Provide the [x, y] coordinate of the cell's center where the given text is located.  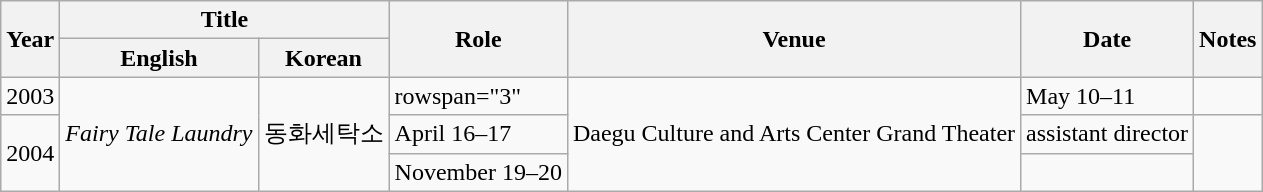
Notes [1228, 39]
English [159, 58]
rowspan="3" [478, 96]
Venue [794, 39]
Date [1108, 39]
2004 [30, 153]
assistant director [1108, 134]
Daegu Culture and Arts Center Grand Theater [794, 134]
May 10–11 [1108, 96]
Role [478, 39]
Fairy Tale Laundry [159, 134]
November 19–20 [478, 172]
2003 [30, 96]
Korean [324, 58]
Year [30, 39]
동화세탁소 [324, 134]
April 16–17 [478, 134]
Title [224, 20]
